Capture the cell that displays the provided text and extract its [X, Y] central coordinate. 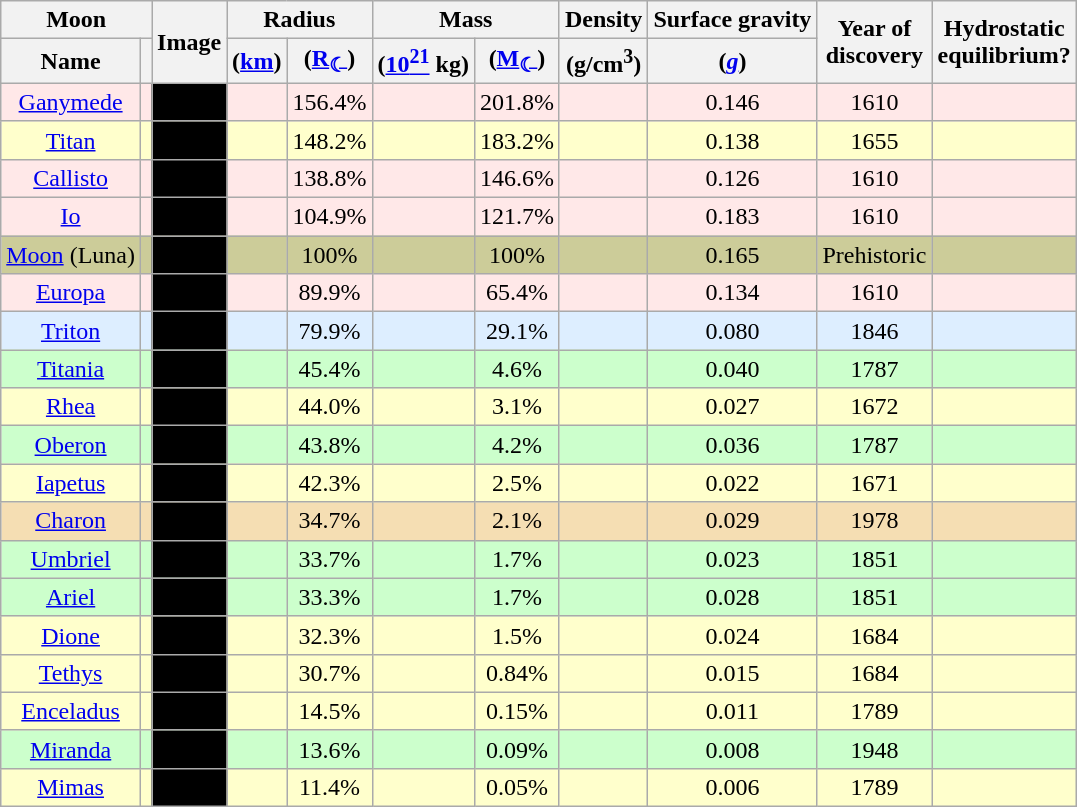
Europa [71, 293]
Year ofdiscovery [874, 42]
Ariel [71, 597]
0.028 [732, 597]
121.7% [516, 217]
0.024 [732, 635]
Prehistoric [874, 255]
0.040 [732, 369]
43.8% [330, 445]
Tethys [71, 673]
0.029 [732, 521]
201.8% [516, 102]
33.7% [330, 559]
65.4% [516, 293]
Rhea [71, 407]
146.6% [516, 178]
104.9% [330, 217]
0.165 [732, 255]
(g/cm3) [603, 62]
Moon [76, 20]
2.5% [516, 483]
89.9% [330, 293]
14.5% [330, 711]
13.6% [330, 749]
Umbriel [71, 559]
Iapetus [71, 483]
2.1% [516, 521]
1672 [874, 407]
0.146 [732, 102]
0.023 [732, 559]
Moon (Luna) [71, 255]
0.84% [516, 673]
183.2% [516, 140]
0.183 [732, 217]
1948 [874, 749]
30.7% [330, 673]
0.09% [516, 749]
79.9% [330, 331]
4.6% [516, 369]
32.3% [330, 635]
(1021 kg) [423, 62]
Dione [71, 635]
0.027 [732, 407]
Titania [71, 369]
138.8% [330, 178]
Radius [300, 20]
0.05% [516, 787]
156.4% [330, 102]
1978 [874, 521]
Name [71, 62]
Triton [71, 331]
Density [603, 20]
(M☾) [516, 62]
Enceladus [71, 711]
(km) [257, 62]
45.4% [330, 369]
0.15% [516, 711]
0.006 [732, 787]
1655 [874, 140]
0.126 [732, 178]
0.008 [732, 749]
Io [71, 217]
44.0% [330, 407]
0.036 [732, 445]
1.5% [516, 635]
Mass [466, 20]
Surface gravity [732, 20]
(R☾) [330, 62]
Hydrostaticequilibrium? [1004, 42]
34.7% [330, 521]
0.022 [732, 483]
Miranda [71, 749]
11.4% [330, 787]
42.3% [330, 483]
0.080 [732, 331]
Ganymede [71, 102]
33.3% [330, 597]
Image [190, 42]
0.134 [732, 293]
Titan [71, 140]
1671 [874, 483]
3.1% [516, 407]
Mimas [71, 787]
29.1% [516, 331]
1846 [874, 331]
Charon [71, 521]
(g) [732, 62]
0.015 [732, 673]
Oberon [71, 445]
4.2% [516, 445]
148.2% [330, 140]
0.138 [732, 140]
0.011 [732, 711]
Callisto [71, 178]
